Capture the cell that displays the provided text and extract its (x, y) central coordinate. 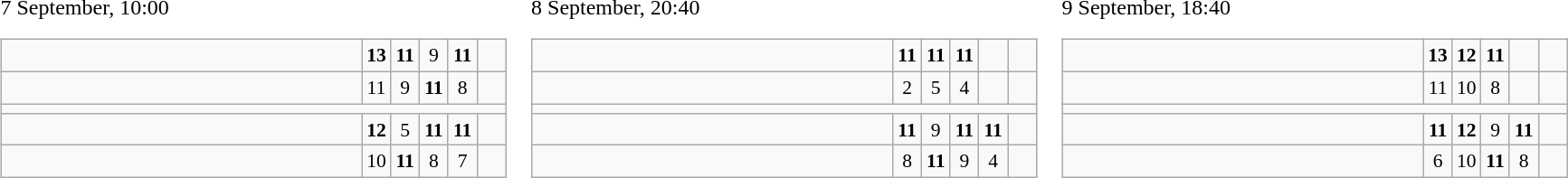
2 (908, 88)
6 (1438, 162)
7 (462, 162)
